Return (x, y) of the center of cell containing provided text 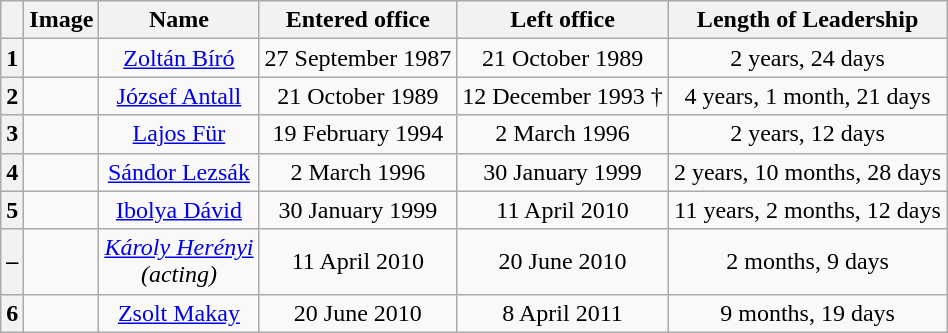
2 years, 24 days (807, 58)
12 December 1993 † (563, 96)
Image (62, 20)
8 April 2011 (563, 313)
6 (12, 313)
19 February 1994 (358, 134)
Lajos Für (179, 134)
Left office (563, 20)
2 months, 9 days (807, 262)
2 years, 10 months, 28 days (807, 172)
11 years, 2 months, 12 days (807, 210)
2 (12, 96)
9 months, 19 days (807, 313)
4 years, 1 month, 21 days (807, 96)
József Antall (179, 96)
2 years, 12 days (807, 134)
4 (12, 172)
Zsolt Makay (179, 313)
Length of Leadership (807, 20)
Sándor Lezsák (179, 172)
3 (12, 134)
Ibolya Dávid (179, 210)
– (12, 262)
Name (179, 20)
Zoltán Bíró (179, 58)
Entered office (358, 20)
5 (12, 210)
Károly Herényi(acting) (179, 262)
1 (12, 58)
27 September 1987 (358, 58)
